Return (X, Y) of the center of cell containing provided text 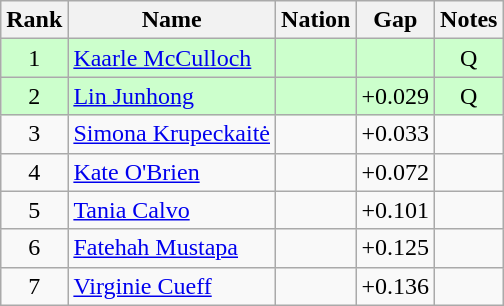
+0.125 (396, 248)
+0.033 (396, 134)
+0.072 (396, 172)
Simona Krupeckaitė (172, 134)
Tania Calvo (172, 210)
2 (34, 96)
Kaarle McCulloch (172, 58)
Virginie Cueff (172, 286)
6 (34, 248)
Name (172, 20)
Nation (316, 20)
+0.029 (396, 96)
+0.136 (396, 286)
7 (34, 286)
+0.101 (396, 210)
Lin Junhong (172, 96)
Fatehah Mustapa (172, 248)
Gap (396, 20)
Notes (469, 20)
Rank (34, 20)
Kate O'Brien (172, 172)
3 (34, 134)
1 (34, 58)
4 (34, 172)
5 (34, 210)
